Search for the cell housing the specified text and yield its (x, y) center coordinate. 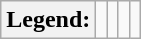
Legend: (48, 20)
